Determine the [x, y] coordinate at the center of the cell enclosing the given text.  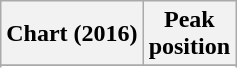
Peakposition [189, 34]
Chart (2016) [72, 34]
